Determine the [X, Y] coordinate at the center of the cell enclosing the given text.  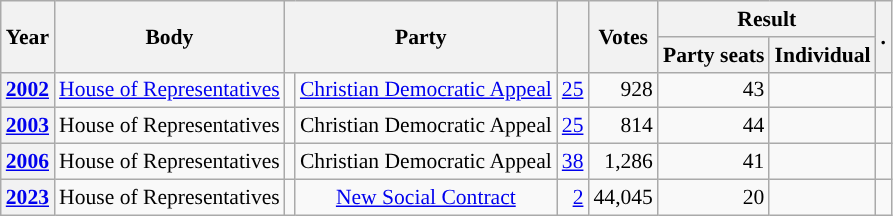
44,045 [622, 197]
Votes [622, 36]
2006 [28, 162]
Party seats [714, 55]
Body [170, 36]
928 [622, 90]
Party [421, 36]
. [884, 36]
814 [622, 126]
Result [767, 19]
New Social Contract [426, 197]
Individual [822, 55]
20 [714, 197]
41 [714, 162]
44 [714, 126]
2023 [28, 197]
2 [573, 197]
2002 [28, 90]
2003 [28, 126]
Year [28, 36]
38 [573, 162]
1,286 [622, 162]
43 [714, 90]
